Scan for the cell matching the given text and deliver its [X, Y] coordinate at center. 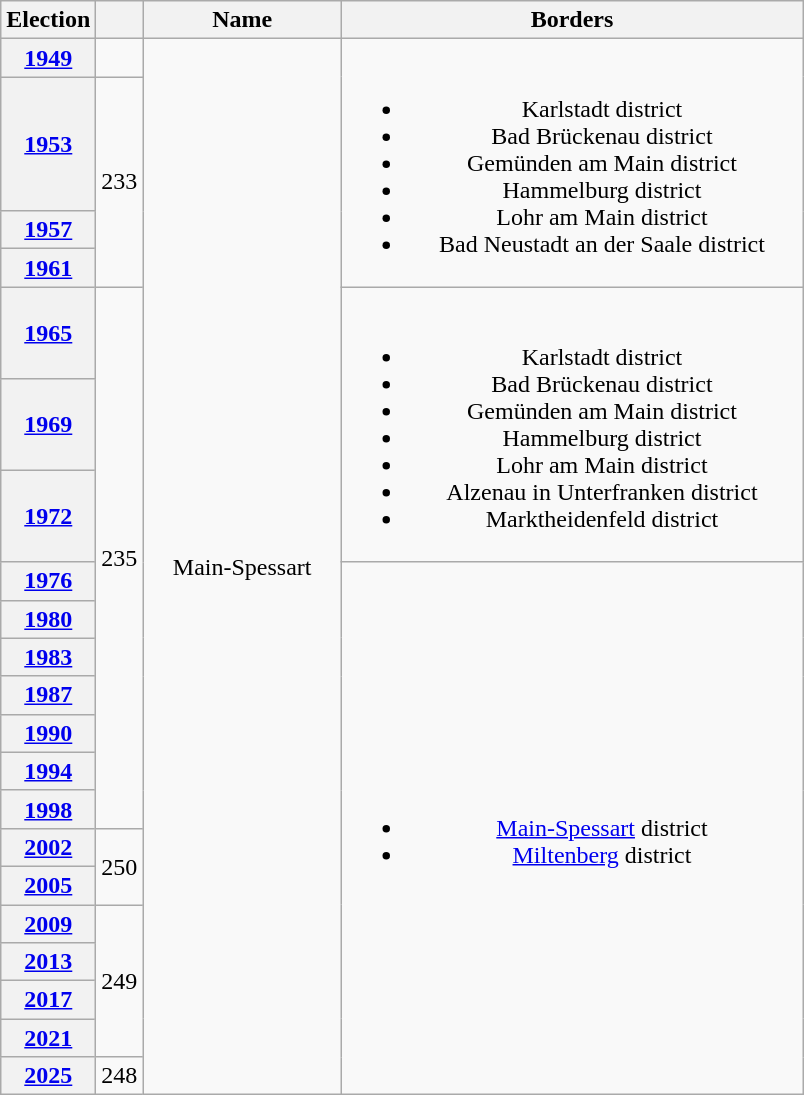
250 [120, 866]
249 [120, 980]
235 [120, 558]
1983 [48, 657]
Main-Spessart [242, 567]
Borders [572, 20]
2009 [48, 923]
2021 [48, 1038]
1980 [48, 619]
1998 [48, 809]
1972 [48, 516]
233 [120, 182]
Name [242, 20]
1961 [48, 268]
2025 [48, 1076]
1990 [48, 733]
2017 [48, 1000]
1969 [48, 425]
Karlstadt districtBad Brückenau districtGemünden am Main districtHammelburg districtLohr am Main districtBad Neustadt an der Saale district [572, 163]
2002 [48, 847]
1994 [48, 771]
1949 [48, 58]
2005 [48, 885]
1965 [48, 333]
Main-Spessart districtMiltenberg district [572, 828]
1976 [48, 581]
1953 [48, 144]
1987 [48, 695]
248 [120, 1076]
1957 [48, 230]
Election [48, 20]
2013 [48, 962]
